Return the [X, Y] coordinate for the center point of the cell that contains the specified text.  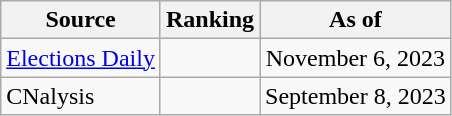
Source [81, 20]
September 8, 2023 [356, 96]
CNalysis [81, 96]
Ranking [210, 20]
November 6, 2023 [356, 58]
As of [356, 20]
Elections Daily [81, 58]
